Extract the [X, Y] coordinate from the center of the cell holding the provided text.  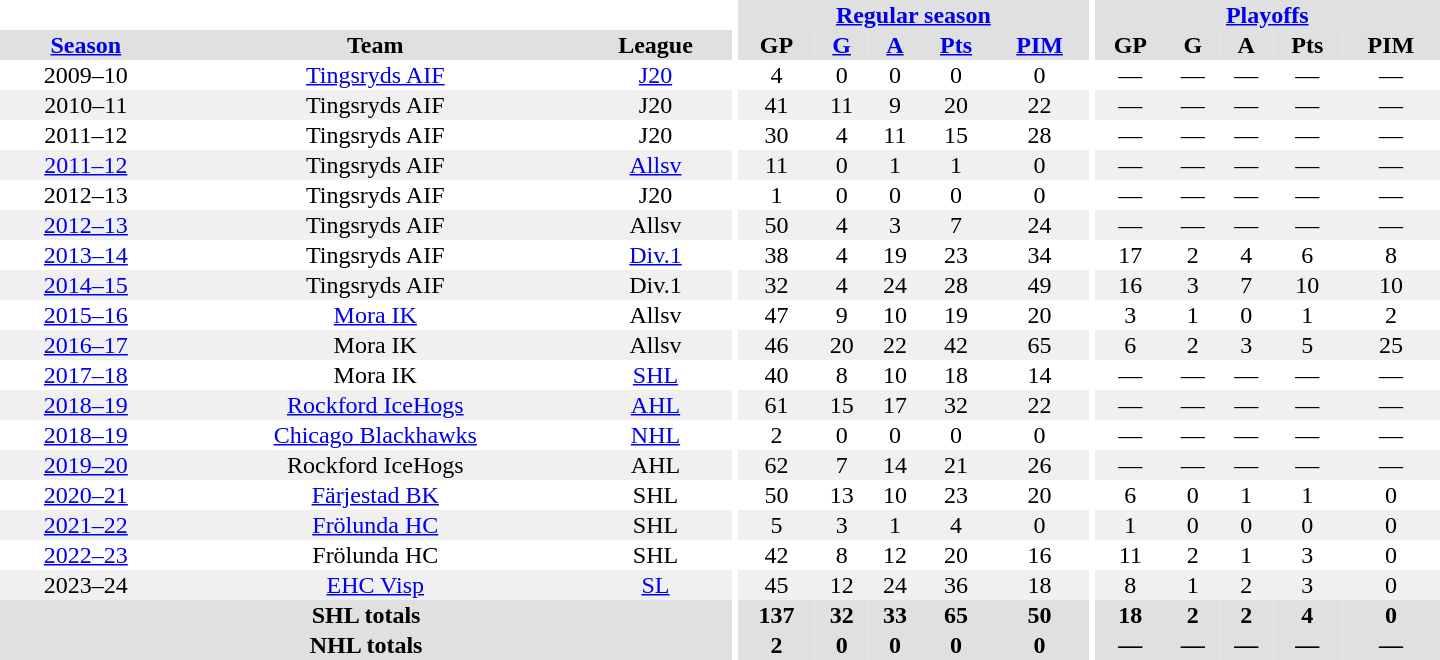
Chicago Blackhawks [376, 435]
2014–15 [86, 285]
47 [776, 315]
2023–24 [86, 585]
Season [86, 45]
2013–14 [86, 255]
2009–10 [86, 75]
13 [842, 495]
25 [1391, 345]
40 [776, 375]
Färjestad BK [376, 495]
NHL totals [366, 645]
2021–22 [86, 525]
41 [776, 105]
61 [776, 405]
34 [1040, 255]
30 [776, 135]
SHL totals [366, 615]
137 [776, 615]
38 [776, 255]
NHL [656, 435]
26 [1040, 465]
League [656, 45]
45 [776, 585]
Regular season [914, 15]
21 [956, 465]
2020–21 [86, 495]
2016–17 [86, 345]
Team [376, 45]
33 [894, 615]
36 [956, 585]
2010–11 [86, 105]
2017–18 [86, 375]
2019–20 [86, 465]
SL [656, 585]
62 [776, 465]
Playoffs [1268, 15]
2022–23 [86, 555]
49 [1040, 285]
46 [776, 345]
EHC Visp [376, 585]
2015–16 [86, 315]
